Output the (X, Y) coordinate of the center of the cell containing the given text.  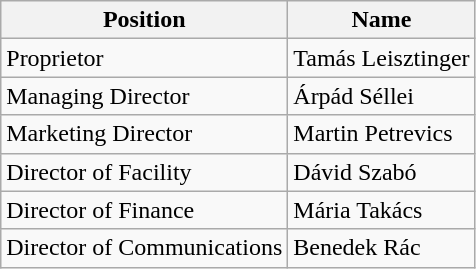
Director of Finance (144, 210)
Proprietor (144, 58)
Director of Facility (144, 172)
Mária Takács (382, 210)
Name (382, 20)
Position (144, 20)
Marketing Director (144, 134)
Director of Communications (144, 248)
Managing Director (144, 96)
Dávid Szabó (382, 172)
Tamás Leisztinger (382, 58)
Benedek Rác (382, 248)
Árpád Séllei (382, 96)
Martin Petrevics (382, 134)
